For the text-containing cell, return its midpoint in [x, y] coordinate format. 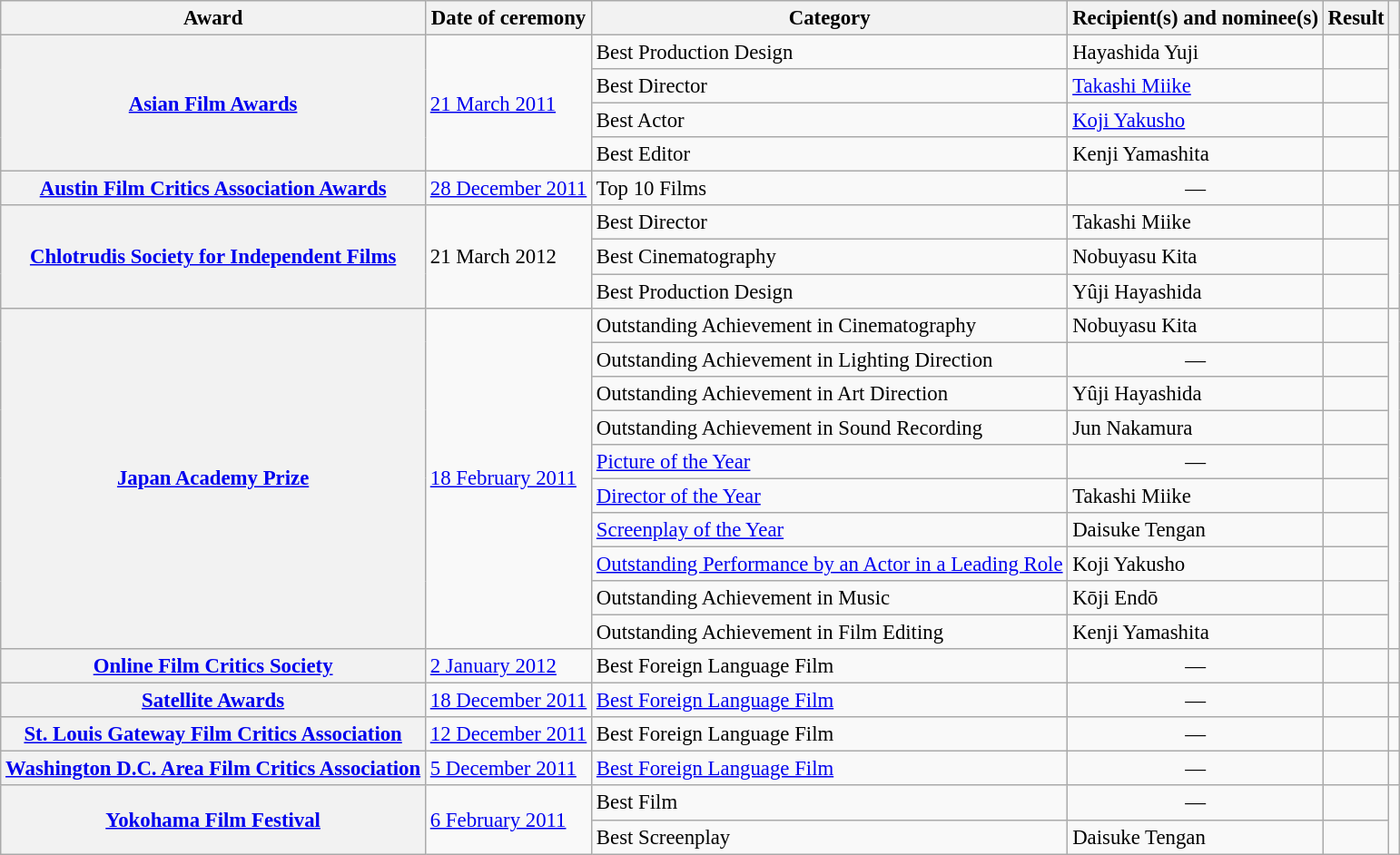
Outstanding Performance by an Actor in a Leading Role [830, 564]
Outstanding Achievement in Music [830, 598]
18 December 2011 [508, 701]
Jun Nakamura [1195, 427]
Outstanding Achievement in Sound Recording [830, 427]
Date of ceremony [508, 18]
21 March 2011 [508, 103]
Yokohama Film Festival [213, 821]
Picture of the Year [830, 462]
Director of the Year [830, 496]
Chlotrudis Society for Independent Films [213, 256]
Austin Film Critics Association Awards [213, 189]
Award [213, 18]
Best Screenplay [830, 837]
Outstanding Achievement in Film Editing [830, 633]
Best Editor [830, 154]
Hayashida Yuji [1195, 53]
Best Film [830, 803]
Outstanding Achievement in Art Direction [830, 393]
St. Louis Gateway Film Critics Association [213, 734]
Kōji Endō [1195, 598]
Asian Film Awards [213, 103]
Washington D.C. Area Film Critics Association [213, 769]
Japan Academy Prize [213, 478]
Best Cinematography [830, 257]
28 December 2011 [508, 189]
Satellite Awards [213, 701]
12 December 2011 [508, 734]
6 February 2011 [508, 821]
Top 10 Films [830, 189]
Recipient(s) and nominee(s) [1195, 18]
2 January 2012 [508, 666]
5 December 2011 [508, 769]
Outstanding Achievement in Cinematography [830, 325]
Result [1356, 18]
Category [830, 18]
18 February 2011 [508, 478]
Best Actor [830, 121]
Screenplay of the Year [830, 530]
Outstanding Achievement in Lighting Direction [830, 359]
21 March 2012 [508, 256]
Online Film Critics Society [213, 666]
